Search for the cell housing the specified text and yield its [x, y] center coordinate. 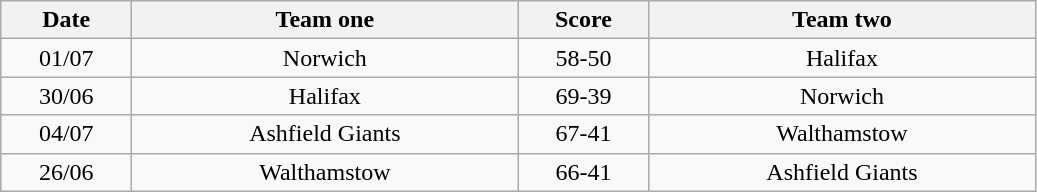
66-41 [584, 172]
Team one [325, 20]
Score [584, 20]
Date [66, 20]
67-41 [584, 134]
Team two [842, 20]
69-39 [584, 96]
26/06 [66, 172]
30/06 [66, 96]
58-50 [584, 58]
04/07 [66, 134]
01/07 [66, 58]
